Find where the given text appears and provide that cell's center as (x, y) coordinate. 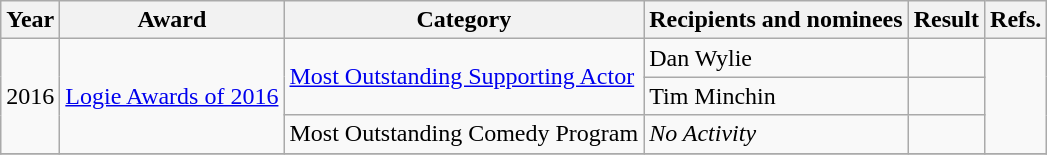
No Activity (776, 134)
Refs. (1016, 20)
2016 (30, 96)
Dan Wylie (776, 58)
Tim Minchin (776, 96)
Logie Awards of 2016 (172, 96)
Recipients and nominees (776, 20)
Year (30, 20)
Result (946, 20)
Most Outstanding Supporting Actor (464, 77)
Award (172, 20)
Category (464, 20)
Most Outstanding Comedy Program (464, 134)
